Output the [x, y] coordinate of the center of the cell containing the given text.  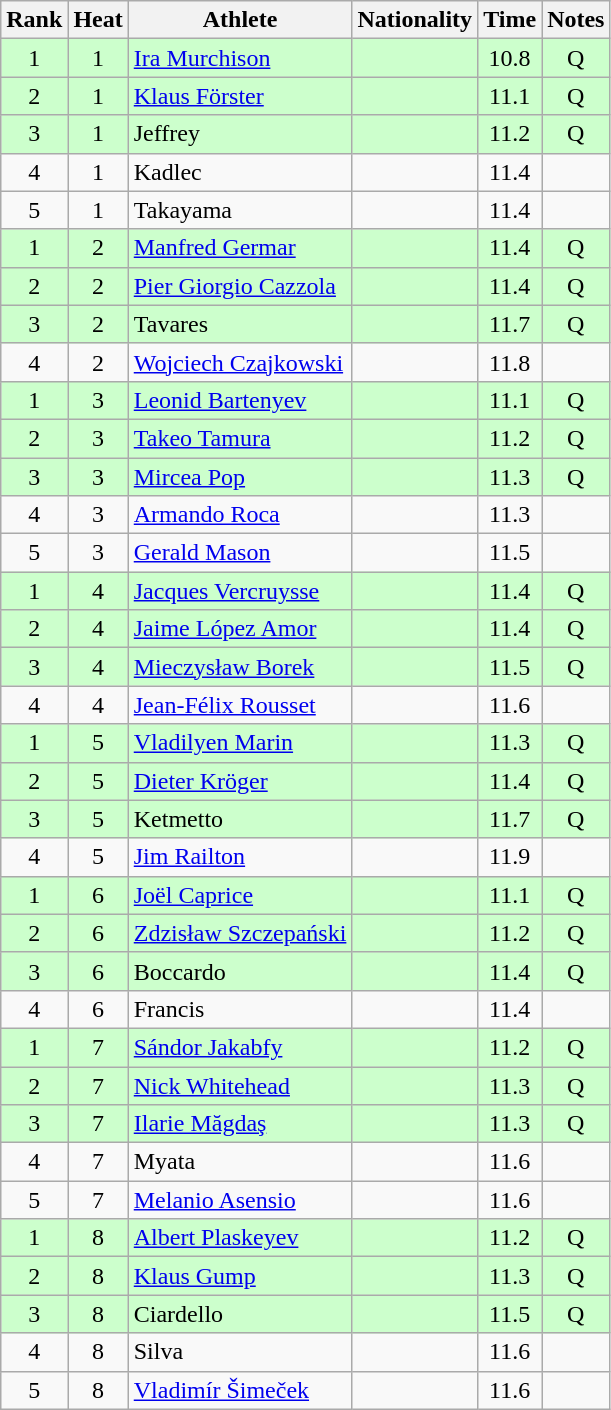
Joël Caprice [240, 895]
Vladimír Šimeček [240, 1390]
Silva [240, 1352]
Jim Railton [240, 857]
Myata [240, 1162]
Dieter Kröger [240, 781]
Manfred Germar [240, 248]
Mircea Pop [240, 477]
Albert Plaskeyev [240, 1238]
Takeo Tamura [240, 438]
Ciardello [240, 1314]
Leonid Bartenyev [240, 400]
Klaus Förster [240, 96]
Sándor Jakabfy [240, 1047]
Takayama [240, 210]
Nationality [415, 20]
Francis [240, 1009]
Kadlec [240, 172]
Athlete [240, 20]
Notes [576, 20]
Klaus Gump [240, 1276]
Jaime López Amor [240, 629]
11.8 [510, 362]
Zdzisław Szczepański [240, 933]
Melanio Asensio [240, 1200]
11.9 [510, 857]
Armando Roca [240, 515]
Jeffrey [240, 134]
Rank [34, 20]
Mieczysław Borek [240, 667]
Tavares [240, 324]
Jacques Vercruysse [240, 591]
Jean-Félix Rousset [240, 705]
Time [510, 20]
Wojciech Czajkowski [240, 362]
Ilarie Măgdaş [240, 1124]
Gerald Mason [240, 553]
Vladilyen Marin [240, 743]
Pier Giorgio Cazzola [240, 286]
Ira Murchison [240, 58]
Ketmetto [240, 819]
10.8 [510, 58]
Nick Whitehead [240, 1085]
Heat [98, 20]
Boccardo [240, 971]
